Locate the cell with the specified text and output its [X, Y] center coordinate. 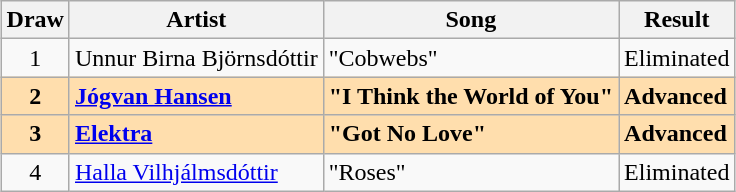
"Roses" [470, 172]
1 [35, 58]
4 [35, 172]
3 [35, 134]
Artist [196, 20]
Result [677, 20]
"Got No Love" [470, 134]
Unnur Birna Björnsdóttir [196, 58]
Song [470, 20]
"Cobwebs" [470, 58]
2 [35, 96]
Halla Vilhjálmsdóttir [196, 172]
Draw [35, 20]
Elektra [196, 134]
Jógvan Hansen [196, 96]
"I Think the World of You" [470, 96]
